Extract the [x, y] coordinate from the center of the cell holding the provided text.  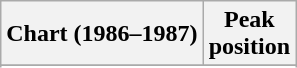
Chart (1986–1987) [102, 34]
Peakposition [249, 34]
